For the text-containing cell, return its midpoint in [x, y] coordinate format. 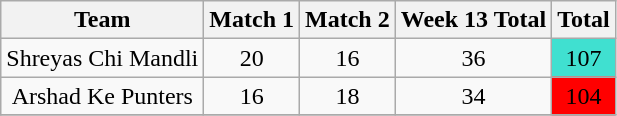
36 [473, 58]
104 [584, 96]
34 [473, 96]
Match 2 [348, 20]
18 [348, 96]
Total [584, 20]
Week 13 Total [473, 20]
Team [102, 20]
Match 1 [252, 20]
Arshad Ke Punters [102, 96]
107 [584, 58]
20 [252, 58]
Shreyas Chi Mandli [102, 58]
